Detect which cell encompasses the target text, then output its [X, Y] center coordinate. 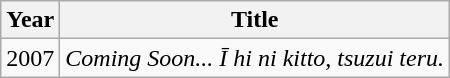
Coming Soon... Ī hi ni kitto, tsuzui teru. [255, 58]
Title [255, 20]
2007 [30, 58]
Year [30, 20]
